Pinpoint the cell where the given text exists, returning its (x, y) midpoint coordinate. 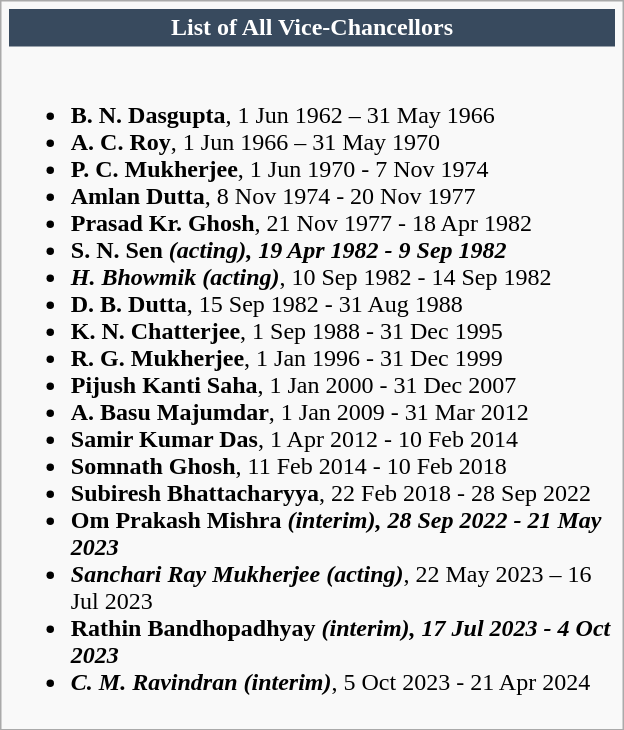
List of All Vice-Chancellors (312, 28)
